Find where the given text appears and provide that cell's center as (x, y) coordinate. 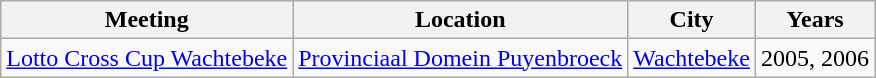
Wachtebeke (692, 58)
Location (460, 20)
Meeting (147, 20)
Provinciaal Domein Puyenbroeck (460, 58)
2005, 2006 (814, 58)
Years (814, 20)
Lotto Cross Cup Wachtebeke (147, 58)
City (692, 20)
